Output the [x, y] coordinate of the center of the cell containing the given text.  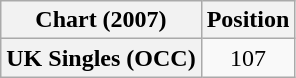
Position [248, 20]
Chart (2007) [101, 20]
107 [248, 58]
UK Singles (OCC) [101, 58]
